Find where the given text appears and provide that cell's center as [X, Y] coordinate. 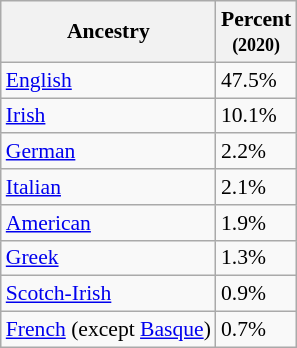
Percent(2020) [256, 32]
French (except Basque) [108, 330]
Greek [108, 258]
Irish [108, 116]
English [108, 80]
2.1% [256, 187]
2.2% [256, 152]
American [108, 223]
0.7% [256, 330]
1.3% [256, 258]
47.5% [256, 80]
10.1% [256, 116]
Ancestry [108, 32]
Italian [108, 187]
1.9% [256, 223]
Scotch-Irish [108, 294]
German [108, 152]
0.9% [256, 294]
